For the text-containing cell, return its midpoint in [x, y] coordinate format. 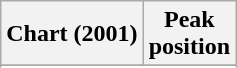
Chart (2001) [72, 34]
Peakposition [189, 34]
